Return [x, y] of the center of cell containing provided text 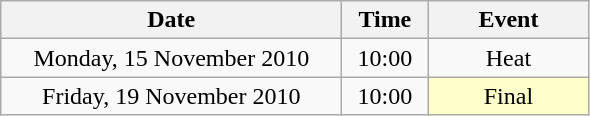
Date [172, 20]
Final [508, 96]
Monday, 15 November 2010 [172, 58]
Event [508, 20]
Heat [508, 58]
Friday, 19 November 2010 [172, 96]
Time [385, 20]
